Provide the (x, y) coordinate of the cell's center where the given text is located.  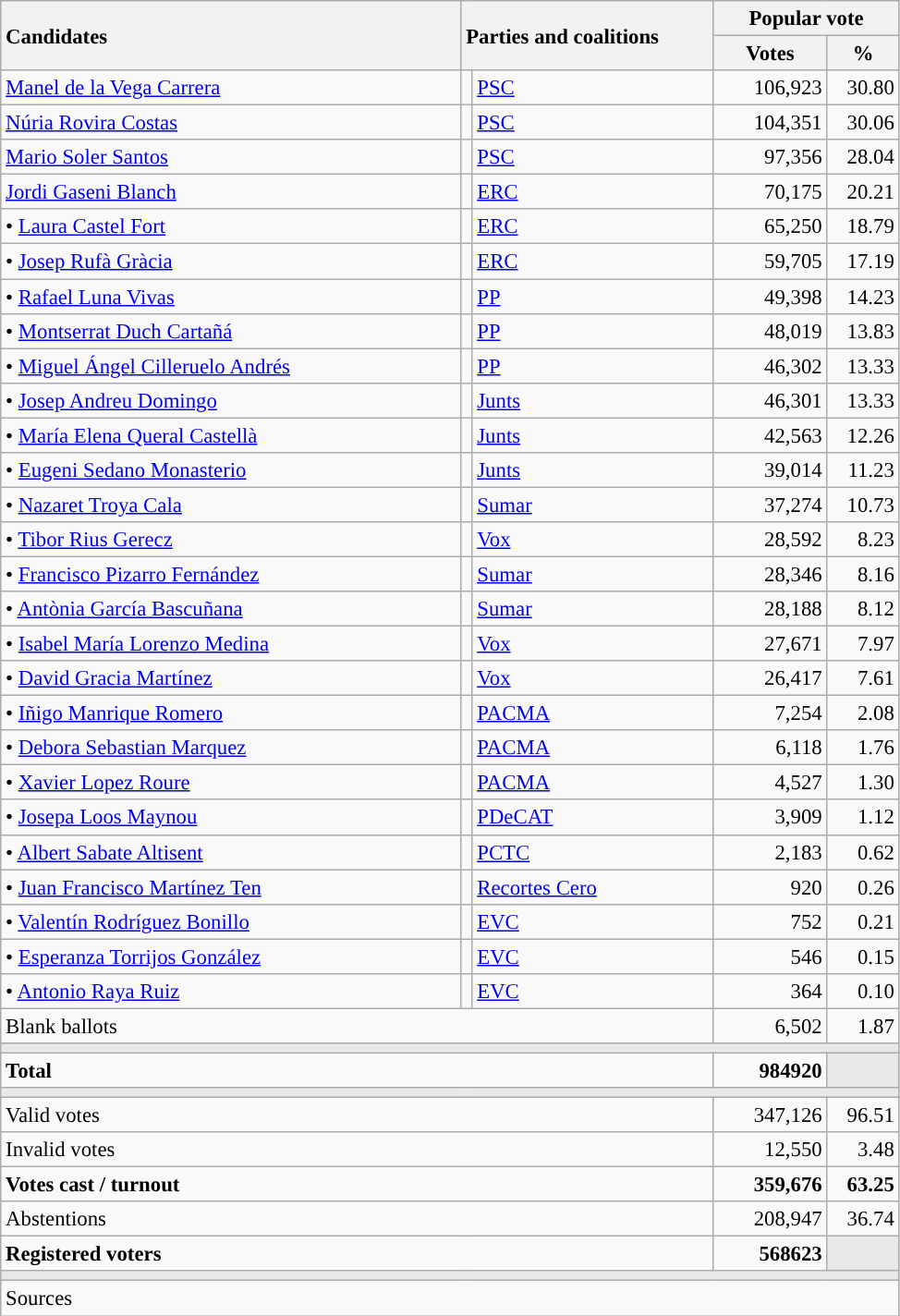
8.12 (863, 609)
Total (357, 1070)
20.21 (863, 192)
Sources (450, 1298)
• Antònia García Bascuñana (231, 609)
3,909 (771, 818)
1.87 (863, 1026)
• Debora Sebastian Marquez (231, 748)
28.04 (863, 157)
• Xavier Lopez Roure (231, 783)
PDeCAT (593, 818)
PCTC (593, 852)
37,274 (771, 505)
28,592 (771, 540)
7.61 (863, 678)
359,676 (771, 1185)
11.23 (863, 470)
96.51 (863, 1115)
46,302 (771, 366)
• Nazaret Troya Cala (231, 505)
752 (771, 921)
106,923 (771, 88)
6,118 (771, 748)
36.74 (863, 1219)
546 (771, 957)
Candidates (231, 35)
30.06 (863, 123)
Votes (771, 54)
• Juan Francisco Martínez Ten (231, 887)
0.15 (863, 957)
59,705 (771, 262)
0.62 (863, 852)
Recortes Cero (593, 887)
• Isabel María Lorenzo Medina (231, 644)
0.26 (863, 887)
1.76 (863, 748)
Votes cast / turnout (357, 1185)
4,527 (771, 783)
• Antonio Raya Ruiz (231, 992)
347,126 (771, 1115)
Jordi Gaseni Blanch (231, 192)
568623 (771, 1254)
• Eugeni Sedano Monasterio (231, 470)
• David Gracia Martínez (231, 678)
46,301 (771, 400)
0.21 (863, 921)
18.79 (863, 226)
Invalid votes (357, 1150)
• Josepa Loos Maynou (231, 818)
97,356 (771, 157)
• Iñigo Manrique Romero (231, 713)
27,671 (771, 644)
8.16 (863, 574)
• Josep Andreu Domingo (231, 400)
Mario Soler Santos (231, 157)
• Francisco Pizarro Fernández (231, 574)
• Montserrat Duch Cartañá (231, 331)
1.30 (863, 783)
Núria Rovira Costas (231, 123)
42,563 (771, 435)
65,250 (771, 226)
• Valentín Rodríguez Bonillo (231, 921)
Popular vote (806, 18)
8.23 (863, 540)
28,188 (771, 609)
• Josep Rufà Gràcia (231, 262)
• Laura Castel Fort (231, 226)
984920 (771, 1070)
• Esperanza Torrijos González (231, 957)
26,417 (771, 678)
3.48 (863, 1150)
6,502 (771, 1026)
48,019 (771, 331)
39,014 (771, 470)
7,254 (771, 713)
28,346 (771, 574)
1.12 (863, 818)
70,175 (771, 192)
13.83 (863, 331)
104,351 (771, 123)
• Rafael Luna Vivas (231, 297)
• María Elena Queral Castellà (231, 435)
Registered voters (357, 1254)
Blank ballots (357, 1026)
Valid votes (357, 1115)
• Albert Sabate Altisent (231, 852)
0.10 (863, 992)
920 (771, 887)
• Tibor Rius Gerecz (231, 540)
12.26 (863, 435)
49,398 (771, 297)
2.08 (863, 713)
63.25 (863, 1185)
10.73 (863, 505)
14.23 (863, 297)
30.80 (863, 88)
Abstentions (357, 1219)
208,947 (771, 1219)
Parties and coalitions (588, 35)
7.97 (863, 644)
17.19 (863, 262)
364 (771, 992)
% (863, 54)
• Miguel Ángel Cilleruelo Andrés (231, 366)
2,183 (771, 852)
12,550 (771, 1150)
Manel de la Vega Carrera (231, 88)
